Locate the cell with the specified text and output its [x, y] center coordinate. 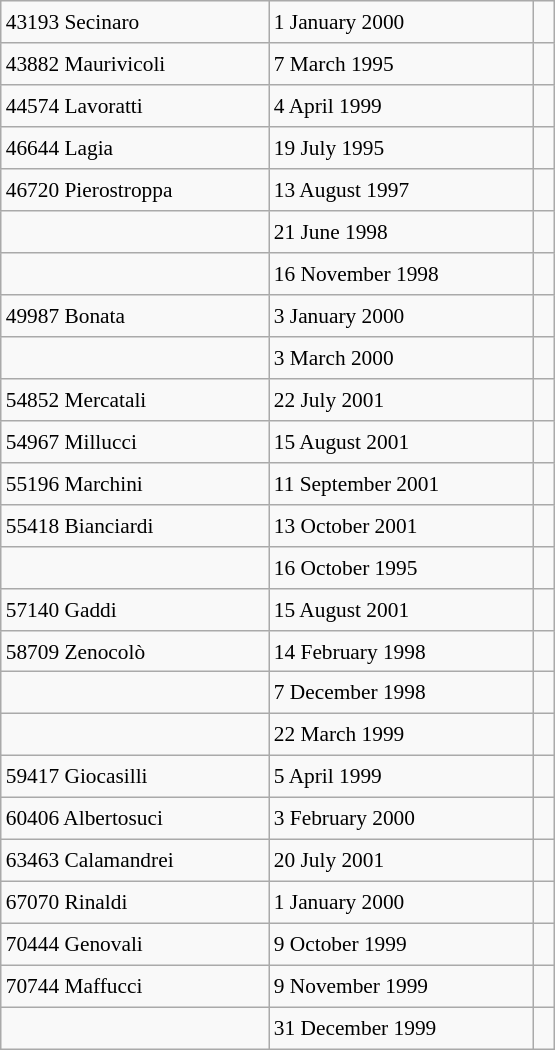
58709 Zenocolò [135, 651]
22 March 1999 [401, 735]
46720 Pierostroppa [135, 190]
55196 Marchini [135, 483]
70744 Maffucci [135, 986]
70444 Genovali [135, 945]
16 October 1995 [401, 567]
5 April 1999 [401, 777]
16 November 1998 [401, 274]
7 December 1998 [401, 693]
59417 Giocasilli [135, 777]
46644 Lagia [135, 148]
20 July 2001 [401, 861]
4 April 1999 [401, 106]
3 March 2000 [401, 358]
63463 Calamandrei [135, 861]
43193 Secinaro [135, 22]
11 September 2001 [401, 483]
44574 Lavoratti [135, 106]
49987 Bonata [135, 316]
31 December 1999 [401, 1028]
67070 Rinaldi [135, 903]
54967 Millucci [135, 441]
9 October 1999 [401, 945]
3 February 2000 [401, 819]
43882 Maurivicoli [135, 64]
54852 Mercatali [135, 399]
19 July 1995 [401, 148]
13 October 2001 [401, 525]
21 June 1998 [401, 232]
13 August 1997 [401, 190]
14 February 1998 [401, 651]
9 November 1999 [401, 986]
3 January 2000 [401, 316]
7 March 1995 [401, 64]
22 July 2001 [401, 399]
55418 Bianciardi [135, 525]
57140 Gaddi [135, 609]
60406 Albertosuci [135, 819]
